Return the (X, Y) coordinate for the center point of the cell that contains the specified text.  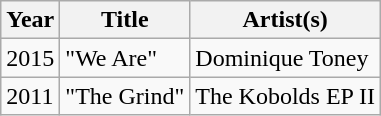
Artist(s) (286, 20)
The Kobolds EP II (286, 96)
Dominique Toney (286, 58)
"The Grind" (125, 96)
Year (30, 20)
Title (125, 20)
2011 (30, 96)
2015 (30, 58)
"We Are" (125, 58)
